Find where the given text appears and provide that cell's center as [X, Y] coordinate. 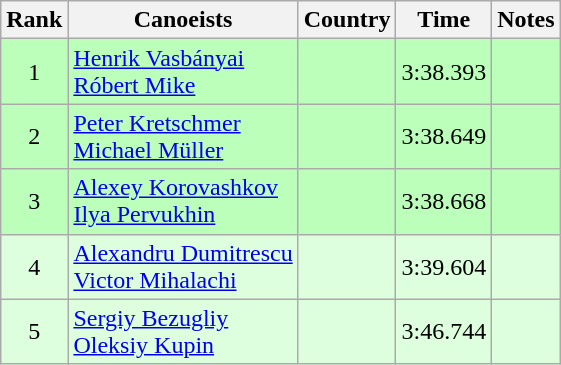
Rank [34, 20]
Notes [526, 20]
3:38.668 [444, 202]
Henrik VasbányaiRóbert Mike [183, 72]
Peter KretschmerMichael Müller [183, 136]
5 [34, 332]
Sergiy BezugliyOleksiy Kupin [183, 332]
3:38.393 [444, 72]
4 [34, 266]
Alexandru DumitrescuVictor Mihalachi [183, 266]
1 [34, 72]
3:46.744 [444, 332]
3:39.604 [444, 266]
3 [34, 202]
Canoeists [183, 20]
2 [34, 136]
Country [347, 20]
Alexey KorovashkovIlya Pervukhin [183, 202]
Time [444, 20]
3:38.649 [444, 136]
